Provide the (x, y) coordinate of the cell's center where the given text is located.  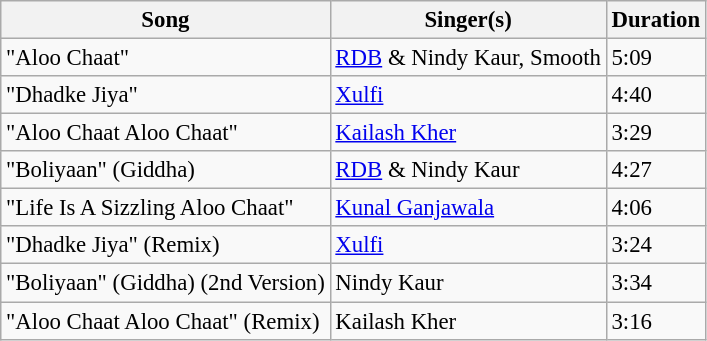
3:16 (656, 321)
3:29 (656, 133)
Kunal Ganjawala (468, 208)
"Aloo Chaat Aloo Chaat" (Remix) (166, 321)
4:27 (656, 170)
4:40 (656, 95)
Duration (656, 20)
Song (166, 20)
RDB & Nindy Kaur (468, 170)
RDB & Nindy Kaur, Smooth (468, 58)
"Dhadke Jiya" (Remix) (166, 245)
Nindy Kaur (468, 283)
"Boliyaan" (Giddha) (2nd Version) (166, 283)
"Boliyaan" (Giddha) (166, 170)
"Dhadke Jiya" (166, 95)
4:06 (656, 208)
"Aloo Chaat Aloo Chaat" (166, 133)
3:34 (656, 283)
Singer(s) (468, 20)
"Aloo Chaat" (166, 58)
5:09 (656, 58)
3:24 (656, 245)
"Life Is A Sizzling Aloo Chaat" (166, 208)
